Search for the cell housing the specified text and yield its [x, y] center coordinate. 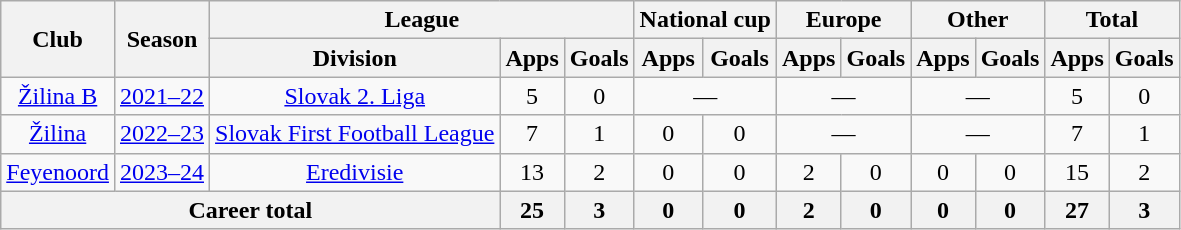
Total [1112, 20]
25 [532, 210]
Slovak First Football League [355, 134]
Feyenoord [58, 172]
2021–22 [162, 96]
Žilina B [58, 96]
Eredivisie [355, 172]
2023–24 [162, 172]
Club [58, 39]
15 [1077, 172]
Žilina [58, 134]
13 [532, 172]
Division [355, 58]
2022–23 [162, 134]
League [422, 20]
27 [1077, 210]
Other [978, 20]
Slovak 2. Liga [355, 96]
National cup [705, 20]
Season [162, 39]
Europe [844, 20]
Career total [250, 210]
